Return the [x, y] coordinate for the center point of the cell that contains the specified text.  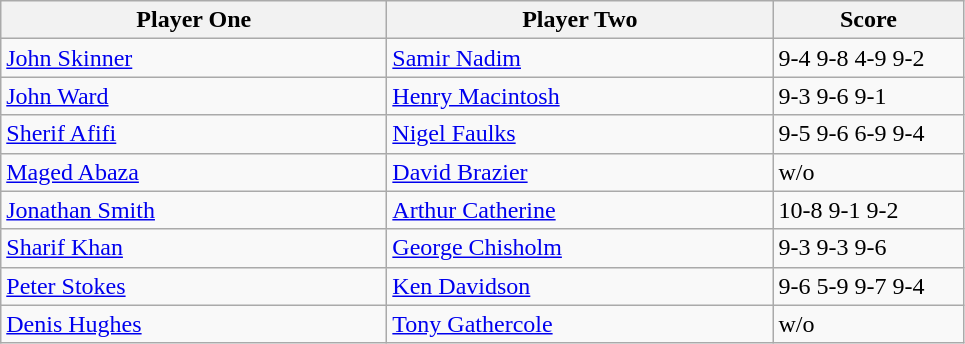
Samir Nadim [580, 58]
Player One [194, 20]
Henry Macintosh [580, 96]
Tony Gathercole [580, 324]
Sherif Afifi [194, 134]
9-5 9-6 6-9 9-4 [868, 134]
Arthur Catherine [580, 210]
John Skinner [194, 58]
Peter Stokes [194, 286]
Sharif Khan [194, 248]
10-8 9-1 9-2 [868, 210]
Maged Abaza [194, 172]
9-3 9-6 9-1 [868, 96]
9-3 9-3 9-6 [868, 248]
Jonathan Smith [194, 210]
George Chisholm [580, 248]
Score [868, 20]
9-6 5-9 9-7 9-4 [868, 286]
Denis Hughes [194, 324]
David Brazier [580, 172]
Ken Davidson [580, 286]
Player Two [580, 20]
9-4 9-8 4-9 9-2 [868, 58]
Nigel Faulks [580, 134]
John Ward [194, 96]
